Scan for the cell matching the given text and deliver its (x, y) coordinate at center. 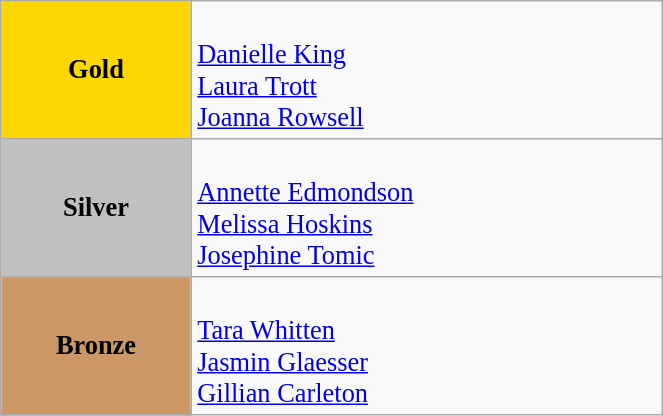
Gold (96, 69)
Danielle KingLaura TrottJoanna Rowsell (427, 69)
Bronze (96, 345)
Annette EdmondsonMelissa HoskinsJosephine Tomic (427, 207)
Tara WhittenJasmin GlaesserGillian Carleton (427, 345)
Silver (96, 207)
